Detect which cell encompasses the target text, then output its [X, Y] center coordinate. 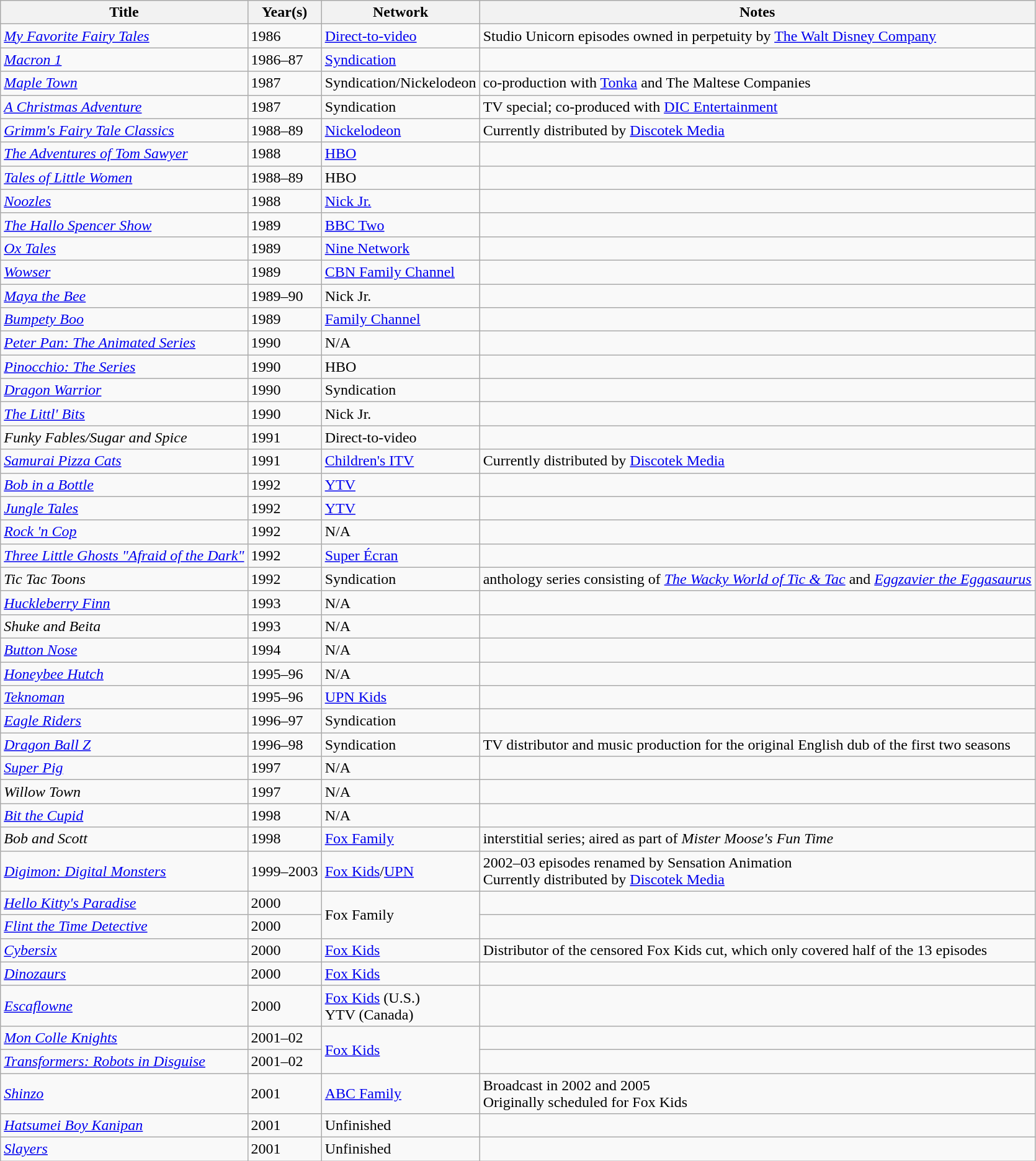
Dinozaurs [124, 974]
1986 [284, 36]
Three Little Ghosts "Afraid of the Dark" [124, 555]
Eagle Riders [124, 721]
Syndication/Nickelodeon [401, 83]
CBN Family Channel [401, 272]
Noozles [124, 201]
Shinzo [124, 1093]
Notes [757, 12]
Grimm's Fairy Tale Classics [124, 130]
Hello Kitty's Paradise [124, 903]
2002–03 episodes renamed by Sensation AnimationCurrently distributed by Discotek Media [757, 871]
Mon Colle Knights [124, 1038]
1986–87 [284, 60]
1989–90 [284, 296]
The Adventures of Tom Sawyer [124, 154]
Digimon: Digital Monsters [124, 871]
Studio Unicorn episodes owned in perpetuity by The Walt Disney Company [757, 36]
Teknoman [124, 697]
Family Channel [401, 320]
1996–97 [284, 721]
Super Pig [124, 768]
1994 [284, 650]
Flint the Time Detective [124, 926]
Wowser [124, 272]
Fox Kids (U.S.)YTV (Canada) [401, 1005]
Maple Town [124, 83]
Ox Tales [124, 248]
Samurai Pizza Cats [124, 461]
A Christmas Adventure [124, 107]
Honeybee Hutch [124, 673]
anthology series consisting of The Wacky World of Tic & Tac and Eggzavier the Eggasaurus [757, 579]
Nickelodeon [401, 130]
co-production with Tonka and The Maltese Companies [757, 83]
Macron 1 [124, 60]
Hatsumei Boy Kanipan [124, 1126]
Funky Fables/Sugar and Spice [124, 437]
Dragon Ball Z [124, 745]
TV special; co-produced with DIC Entertainment [757, 107]
Slayers [124, 1149]
Willow Town [124, 792]
Escaflowne [124, 1005]
1999–2003 [284, 871]
Jungle Tales [124, 508]
Pinocchio: The Series [124, 367]
UPN Kids [401, 697]
TV distributor and music production for the original English dub of the first two seasons [757, 745]
Bumpety Boo [124, 320]
interstitial series; aired as part of Mister Moose's Fun Time [757, 839]
Tales of Little Women [124, 177]
Nine Network [401, 248]
Maya the Bee [124, 296]
Distributor of the censored Fox Kids cut, which only covered half of the 13 episodes [757, 950]
Huckleberry Finn [124, 603]
Bob in a Bottle [124, 485]
Cybersix [124, 950]
1996–98 [284, 745]
Title [124, 12]
Tic Tac Toons [124, 579]
Fox Kids/UPN [401, 871]
Bob and Scott [124, 839]
Broadcast in 2002 and 2005Originally scheduled for Fox Kids [757, 1093]
Network [401, 12]
BBC Two [401, 225]
Shuke and Beita [124, 626]
Bit the Cupid [124, 815]
Peter Pan: The Animated Series [124, 343]
My Favorite Fairy Tales [124, 36]
Rock 'n Cop [124, 532]
Year(s) [284, 12]
Transformers: Robots in Disguise [124, 1061]
The Hallo Spencer Show [124, 225]
Button Nose [124, 650]
The Littl' Bits [124, 414]
ABC Family [401, 1093]
Super Écran [401, 555]
Children's ITV [401, 461]
Dragon Warrior [124, 390]
